Scan for the cell matching the given text and deliver its [X, Y] coordinate at center. 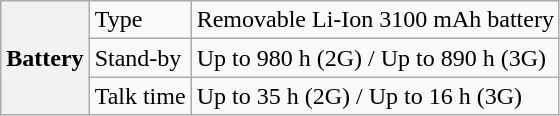
Type [140, 20]
Battery [45, 58]
Talk time [140, 96]
Up to 35 h (2G) / Up to 16 h (3G) [375, 96]
Up to 980 h (2G) / Up to 890 h (3G) [375, 58]
Stand-by [140, 58]
Removable Li-Ion 3100 mAh battery [375, 20]
